Capture the cell that displays the provided text and extract its [X, Y] central coordinate. 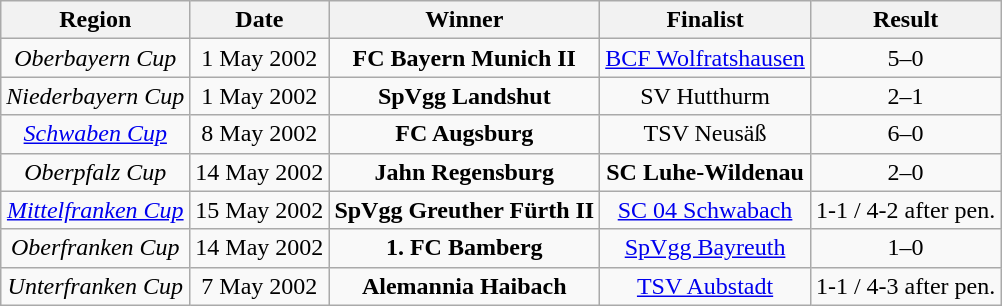
Alemannia Haibach [464, 286]
BCF Wolfratshausen [706, 58]
2–1 [905, 96]
1–0 [905, 248]
SC Luhe-Wildenau [706, 172]
Jahn Regensburg [464, 172]
Date [260, 20]
SpVgg Landshut [464, 96]
Unterfranken Cup [96, 286]
1. FC Bamberg [464, 248]
15 May 2002 [260, 210]
SV Hutthurm [706, 96]
6–0 [905, 134]
2–0 [905, 172]
Oberbayern Cup [96, 58]
FC Augsburg [464, 134]
7 May 2002 [260, 286]
Niederbayern Cup [96, 96]
SpVgg Bayreuth [706, 248]
TSV Aubstadt [706, 286]
TSV Neusäß [706, 134]
5–0 [905, 58]
Schwaben Cup [96, 134]
8 May 2002 [260, 134]
1-1 / 4-3 after pen. [905, 286]
FC Bayern Munich II [464, 58]
1-1 / 4-2 after pen. [905, 210]
SpVgg Greuther Fürth II [464, 210]
Winner [464, 20]
Finalist [706, 20]
Oberfranken Cup [96, 248]
Mittelfranken Cup [96, 210]
Result [905, 20]
Region [96, 20]
Oberpfalz Cup [96, 172]
SC 04 Schwabach [706, 210]
